Extract the (x, y) coordinate from the center of the cell holding the provided text.  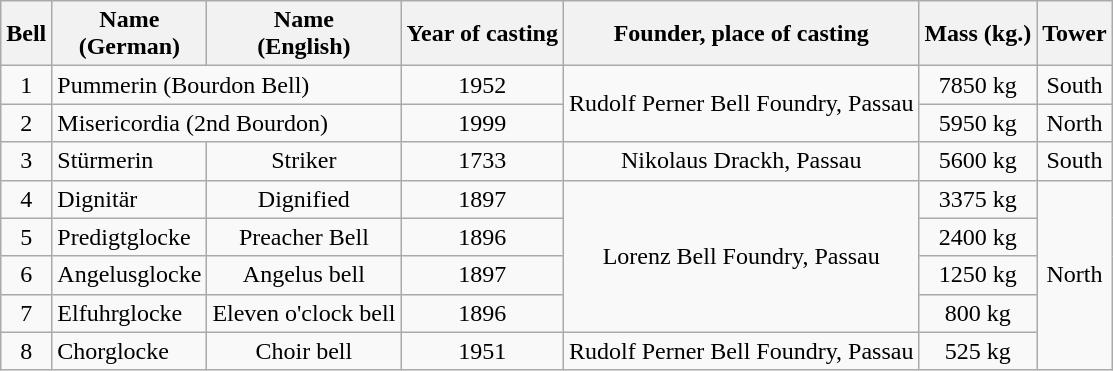
Eleven o'clock bell (304, 313)
Elfuhrglocke (130, 313)
Lorenz Bell Foundry, Passau (740, 256)
Nikolaus Drackh, Passau (740, 161)
Choir bell (304, 351)
Preacher Bell (304, 237)
2 (26, 123)
5950 kg (978, 123)
3375 kg (978, 199)
7850 kg (978, 85)
Dignified (304, 199)
Misericordia (2nd Bourdon) (226, 123)
1250 kg (978, 275)
1952 (482, 85)
5 (26, 237)
6 (26, 275)
4 (26, 199)
5600 kg (978, 161)
Tower (1075, 34)
1733 (482, 161)
Name(German) (130, 34)
Year of casting (482, 34)
Stürmerin (130, 161)
Chorglocke (130, 351)
800 kg (978, 313)
525 kg (978, 351)
Name(English) (304, 34)
2400 kg (978, 237)
Angelusglocke (130, 275)
Founder, place of casting (740, 34)
1999 (482, 123)
3 (26, 161)
Striker (304, 161)
1 (26, 85)
Dignitär (130, 199)
Mass (kg.) (978, 34)
1951 (482, 351)
Bell (26, 34)
7 (26, 313)
Angelus bell (304, 275)
Predigtglocke (130, 237)
8 (26, 351)
Pummerin (Bourdon Bell) (226, 85)
